Return [x, y] of the center of cell containing provided text 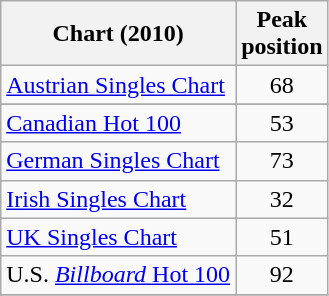
73 [282, 161]
Peakposition [282, 34]
German Singles Chart [118, 161]
53 [282, 123]
Irish Singles Chart [118, 199]
68 [282, 85]
Chart (2010) [118, 34]
92 [282, 275]
Canadian Hot 100 [118, 123]
UK Singles Chart [118, 237]
32 [282, 199]
51 [282, 237]
U.S. Billboard Hot 100 [118, 275]
Austrian Singles Chart [118, 85]
